Search for the cell housing the specified text and yield its (X, Y) center coordinate. 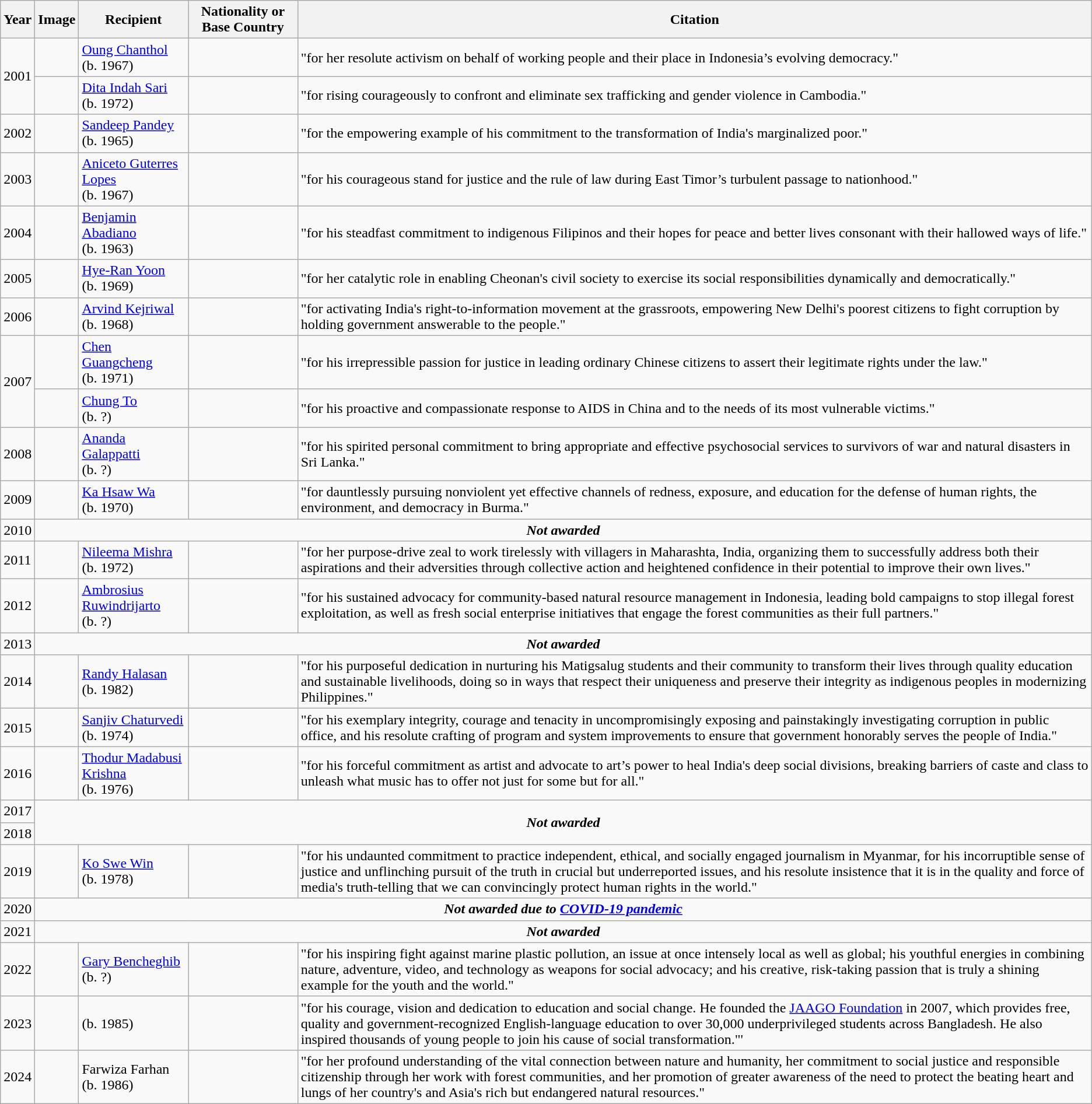
2019 (17, 871)
2013 (17, 644)
2004 (17, 233)
2012 (17, 606)
Hye-Ran Yoon(b. 1969) (134, 279)
"for rising courageously to confront and eliminate sex trafficking and gender violence in Cambodia." (694, 96)
2022 (17, 969)
"for his courageous stand for justice and the rule of law during East Timor’s turbulent passage to nationhood." (694, 179)
2014 (17, 682)
Chen Guangcheng(b. 1971) (134, 362)
Nileema Mishra (b. 1972) (134, 560)
"for her resolute activism on behalf of working people and their place in Indonesia’s evolving democracy." (694, 57)
2006 (17, 316)
Ananda Galappatti(b. ?) (134, 454)
2003 (17, 179)
"for his proactive and compassionate response to AIDS in China and to the needs of its most vulnerable victims." (694, 408)
2002 (17, 133)
Farwiza Farhan(b. 1986) (134, 1077)
"for the empowering example of his commitment to the transformation of India's marginalized poor." (694, 133)
Dita Indah Sari(b. 1972) (134, 96)
Chung To(b. ?) (134, 408)
Year (17, 20)
Ambrosius Ruwindrijarto(b. ?) (134, 606)
2009 (17, 499)
"for her catalytic role in enabling Cheonan's civil society to exercise its social responsibilities dynamically and democratically." (694, 279)
2021 (17, 931)
Ko Swe Win(b. 1978) (134, 871)
2008 (17, 454)
2001 (17, 76)
Sanjiv Chaturvedi(b. 1974) (134, 728)
2020 (17, 909)
2024 (17, 1077)
2017 (17, 811)
2018 (17, 833)
2016 (17, 773)
2015 (17, 728)
Image (57, 20)
Randy Halasan(b. 1982) (134, 682)
Citation (694, 20)
2007 (17, 381)
Sandeep Pandey(b. 1965) (134, 133)
Aniceto Guterres Lopes(b. 1967) (134, 179)
(b. 1985) (134, 1023)
Gary Bencheghib (b. ?) (134, 969)
Recipient (134, 20)
Arvind Kejriwal(b. 1968) (134, 316)
"for his irrepressible passion for justice in leading ordinary Chinese citizens to assert their legitimate rights under the law." (694, 362)
Ka Hsaw Wa(b. 1970) (134, 499)
2023 (17, 1023)
2005 (17, 279)
Oung Chanthol(b. 1967) (134, 57)
Thodur Madabusi Krishna(b. 1976) (134, 773)
Nationality or Base Country (243, 20)
2010 (17, 530)
2011 (17, 560)
Not awarded due to COVID-19 pandemic (563, 909)
Benjamin Abadiano(b. 1963) (134, 233)
"for his steadfast commitment to indigenous Filipinos and their hopes for peace and better lives consonant with their hallowed ways of life." (694, 233)
